Extract the (X, Y) coordinate from the center of the cell holding the provided text.  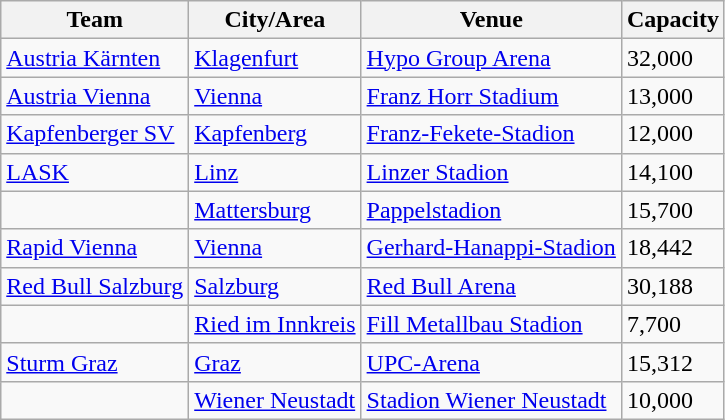
Ried im Innkreis (275, 324)
Rapid Vienna (95, 248)
Salzburg (275, 286)
LASK (95, 172)
Sturm Graz (95, 362)
10,000 (672, 400)
Austria Vienna (95, 96)
7,700 (672, 324)
15,700 (672, 210)
32,000 (672, 58)
12,000 (672, 134)
18,442 (672, 248)
UPC-Arena (491, 362)
Wiener Neustadt (275, 400)
Venue (491, 20)
Mattersburg (275, 210)
Hypo Group Arena (491, 58)
Franz-Fekete-Stadion (491, 134)
Austria Kärnten (95, 58)
Pappelstadion (491, 210)
Capacity (672, 20)
Stadion Wiener Neustadt (491, 400)
14,100 (672, 172)
13,000 (672, 96)
Linzer Stadion (491, 172)
Klagenfurt (275, 58)
Linz (275, 172)
15,312 (672, 362)
30,188 (672, 286)
Fill Metallbau Stadion (491, 324)
City/Area (275, 20)
Franz Horr Stadium (491, 96)
Kapfenberger SV (95, 134)
Gerhard-Hanappi-Stadion (491, 248)
Kapfenberg (275, 134)
Graz (275, 362)
Team (95, 20)
Red Bull Salzburg (95, 286)
Red Bull Arena (491, 286)
